For the text-containing cell, return its midpoint in [x, y] coordinate format. 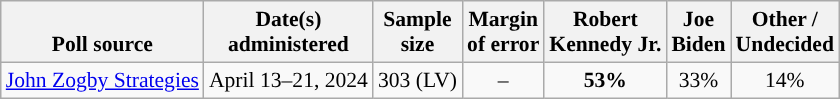
14% [784, 80]
Marginof error [503, 32]
JoeBiden [698, 32]
Date(s)administered [288, 32]
Poll source [102, 32]
33% [698, 80]
303 (LV) [418, 80]
53% [605, 80]
Samplesize [418, 32]
Other /Undecided [784, 32]
RobertKennedy Jr. [605, 32]
John Zogby Strategies [102, 80]
– [503, 80]
April 13–21, 2024 [288, 80]
